From the cell containing the given text, extract its center point as [x, y] coordinate. 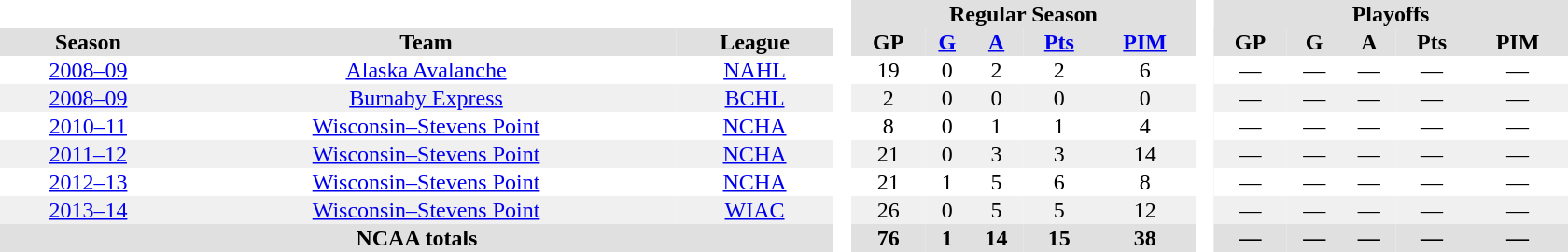
BCHL [754, 98]
19 [889, 70]
Season [88, 42]
76 [889, 238]
15 [1059, 238]
2012–13 [88, 182]
38 [1145, 238]
Alaska Avalanche [426, 70]
2010–11 [88, 126]
26 [889, 210]
2013–14 [88, 210]
Burnaby Express [426, 98]
Regular Season [1023, 14]
League [754, 42]
12 [1145, 210]
2011–12 [88, 154]
NAHL [754, 70]
Playoffs [1391, 14]
Team [426, 42]
4 [1145, 126]
WIAC [754, 210]
NCAA totals [416, 238]
